Identify which cell holds the provided text, then report its [X, Y] central coordinate. 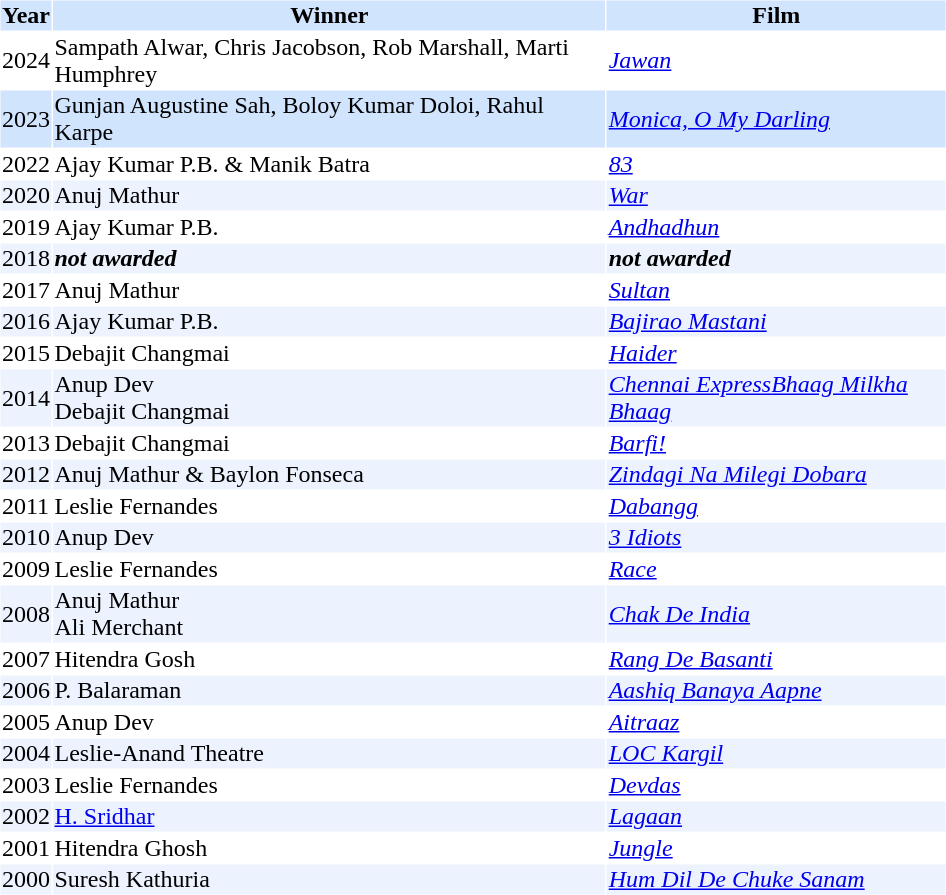
Anuj Mathur & Baylon Fonseca [330, 475]
2016 [26, 321]
2006 [26, 691]
Andhadhun [776, 227]
Race [776, 569]
Chennai ExpressBhaag Milkha Bhaag [776, 398]
Winner [330, 15]
2009 [26, 569]
2004 [26, 753]
Jungle [776, 848]
Year [26, 15]
War [776, 195]
Sampath Alwar, Chris Jacobson, Rob Marshall, Marti Humphrey [330, 60]
Film [776, 15]
Dabangg [776, 506]
2017 [26, 290]
2001 [26, 848]
Anuj MathurAli Merchant [330, 614]
Rang De Basanti [776, 659]
Hitendra Gosh [330, 659]
83 [776, 164]
Zindagi Na Milegi Dobara [776, 475]
2022 [26, 164]
Aashiq Banaya Aapne [776, 691]
2024 [26, 60]
3 Idiots [776, 537]
2003 [26, 785]
2015 [26, 353]
2008 [26, 614]
Haider [776, 353]
2011 [26, 506]
2007 [26, 659]
2018 [26, 259]
2023 [26, 118]
Hum Dil De Chuke Sanam [776, 879]
2019 [26, 227]
P. Balaraman [330, 691]
Barfi! [776, 443]
Jawan [776, 60]
2005 [26, 722]
2010 [26, 537]
2002 [26, 817]
Leslie-Anand Theatre [330, 753]
2012 [26, 475]
Aitraaz [776, 722]
2000 [26, 879]
Monica, O My Darling [776, 118]
Gunjan Augustine Sah, Boloy Kumar Doloi, Rahul Karpe [330, 118]
Hitendra Ghosh [330, 848]
2020 [26, 195]
2014 [26, 398]
Suresh Kathuria [330, 879]
Anup DevDebajit Changmai [330, 398]
Lagaan [776, 817]
Sultan [776, 290]
2013 [26, 443]
Chak De India [776, 614]
H. Sridhar [330, 817]
Devdas [776, 785]
LOC Kargil [776, 753]
Bajirao Mastani [776, 321]
Ajay Kumar P.B. & Manik Batra [330, 164]
